Scan for the cell matching the given text and deliver its (x, y) coordinate at center. 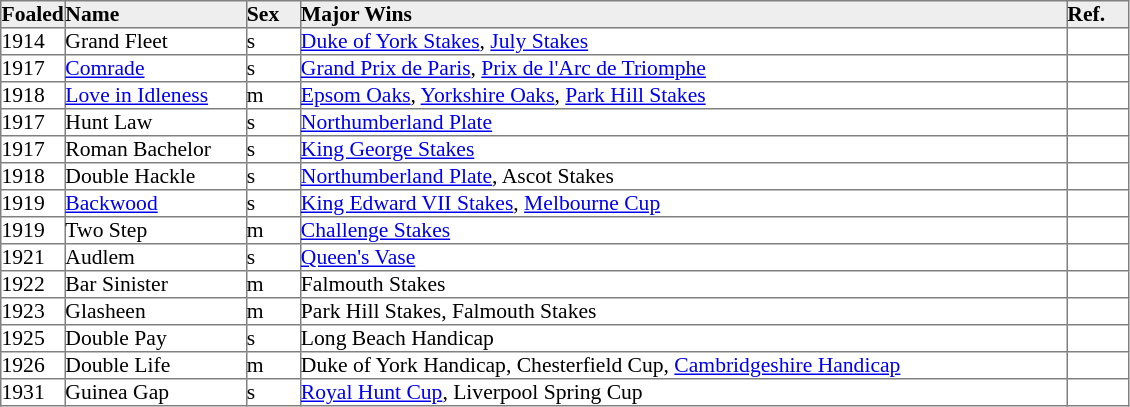
Grand Prix de Paris, Prix de l'Arc de Triomphe (683, 68)
1921 (33, 258)
1914 (33, 42)
Epsom Oaks, Yorkshire Oaks, Park Hill Stakes (683, 96)
Hunt Law (156, 122)
Guinea Gap (156, 392)
Northumberland Plate, Ascot Stakes (683, 176)
King George Stakes (683, 150)
Royal Hunt Cup, Liverpool Spring Cup (683, 392)
Double Hackle (156, 176)
Ref. (1098, 14)
Backwood (156, 204)
Duke of York Stakes, July Stakes (683, 42)
Long Beach Handicap (683, 338)
Challenge Stakes (683, 230)
Glasheen (156, 312)
Duke of York Handicap, Chesterfield Cup, Cambridgeshire Handicap (683, 366)
1923 (33, 312)
Roman Bachelor (156, 150)
Park Hill Stakes, Falmouth Stakes (683, 312)
Comrade (156, 68)
1926 (33, 366)
King Edward VII Stakes, Melbourne Cup (683, 204)
1922 (33, 284)
Major Wins (683, 14)
Sex (273, 14)
Northumberland Plate (683, 122)
1925 (33, 338)
1931 (33, 392)
Double Pay (156, 338)
Falmouth Stakes (683, 284)
Double Life (156, 366)
Audlem (156, 258)
Two Step (156, 230)
Love in Idleness (156, 96)
Grand Fleet (156, 42)
Name (156, 14)
Bar Sinister (156, 284)
Foaled (33, 14)
Queen's Vase (683, 258)
